Detect which cell encompasses the target text, then output its (x, y) center coordinate. 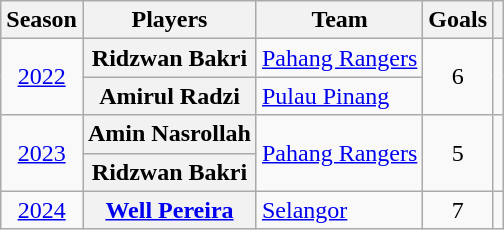
Players (169, 20)
Well Pereira (169, 210)
Season (42, 20)
6 (458, 77)
2022 (42, 77)
Team (339, 20)
Amin Nasrollah (169, 134)
5 (458, 153)
2024 (42, 210)
Selangor (339, 210)
Goals (458, 20)
Pulau Pinang (339, 96)
7 (458, 210)
2023 (42, 153)
Amirul Radzi (169, 96)
